Output the [X, Y] coordinate of the center of the cell containing the given text.  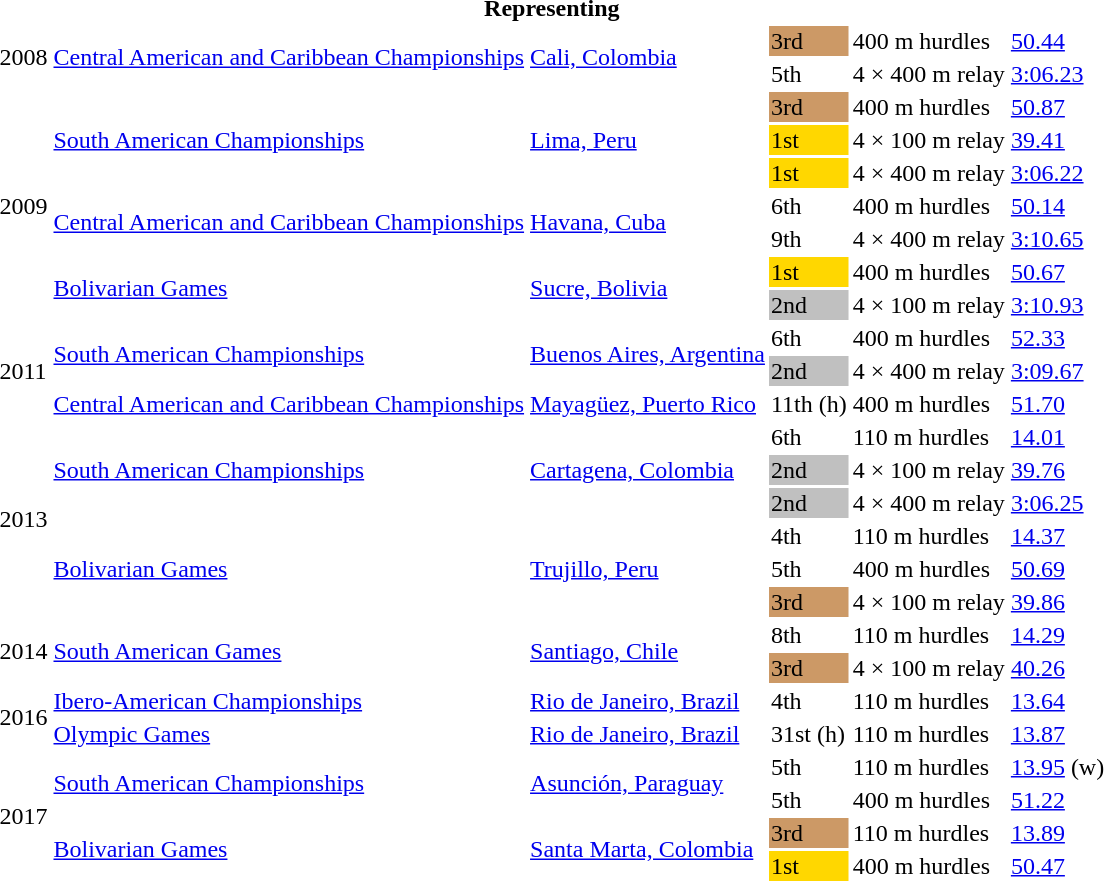
Olympic Games [289, 734]
Santiago, Chile [648, 652]
Trujillo, Peru [648, 569]
Havana, Cuba [648, 222]
Sucre, Bolivia [648, 288]
9th [808, 239]
Buenos Aires, Argentina [648, 354]
31st (h) [808, 734]
Mayagüez, Puerto Rico [648, 404]
11th (h) [808, 404]
Lima, Peru [648, 140]
Cali, Colombia [648, 58]
Ibero-American Championships [289, 701]
Cartagena, Colombia [648, 470]
South American Games [289, 652]
Asunción, Paraguay [648, 784]
8th [808, 635]
Santa Marta, Colombia [648, 850]
